For the text-containing cell, return its midpoint in [X, Y] coordinate format. 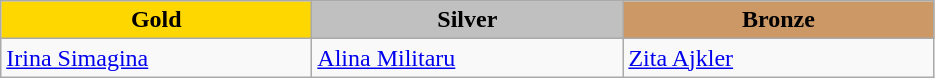
Irina Simagina [156, 58]
Alina Militaru [468, 58]
Zita Ajkler [778, 58]
Gold [156, 20]
Bronze [778, 20]
Silver [468, 20]
